Extract the [x, y] coordinate from the center of the cell holding the provided text.  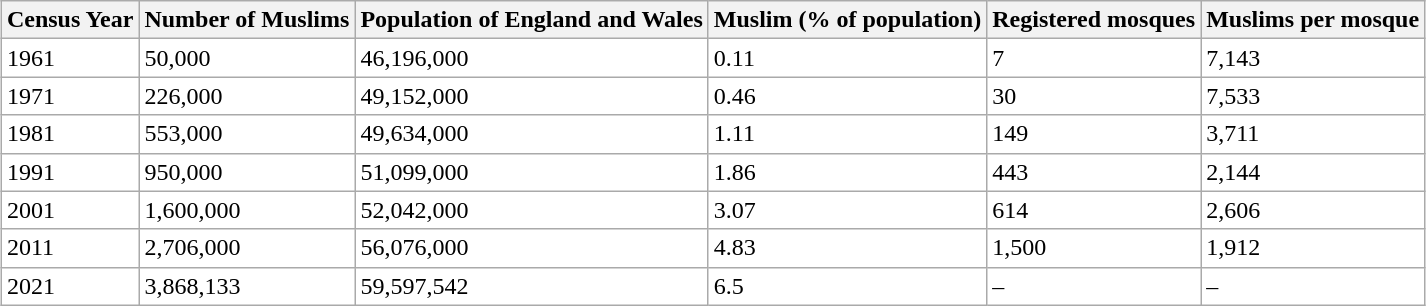
0.46 [847, 96]
49,152,000 [532, 96]
Number of Muslims [247, 20]
7,533 [1313, 96]
56,076,000 [532, 248]
Muslims per mosque [1313, 20]
3,868,133 [247, 286]
50,000 [247, 58]
149 [1094, 134]
52,042,000 [532, 210]
6.5 [847, 286]
7 [1094, 58]
1,912 [1313, 248]
1991 [70, 172]
59,597,542 [532, 286]
Census Year [70, 20]
4.83 [847, 248]
Registered mosques [1094, 20]
2,144 [1313, 172]
226,000 [247, 96]
2021 [70, 286]
0.11 [847, 58]
2011 [70, 248]
30 [1094, 96]
1,500 [1094, 248]
3,711 [1313, 134]
1,600,000 [247, 210]
553,000 [247, 134]
2001 [70, 210]
1981 [70, 134]
1.11 [847, 134]
Muslim (% of population) [847, 20]
2,606 [1313, 210]
1.86 [847, 172]
7,143 [1313, 58]
3.07 [847, 210]
46,196,000 [532, 58]
51,099,000 [532, 172]
443 [1094, 172]
1971 [70, 96]
49,634,000 [532, 134]
614 [1094, 210]
Population of England and Wales [532, 20]
1961 [70, 58]
2,706,000 [247, 248]
950,000 [247, 172]
